Capture the cell that displays the provided text and extract its [x, y] central coordinate. 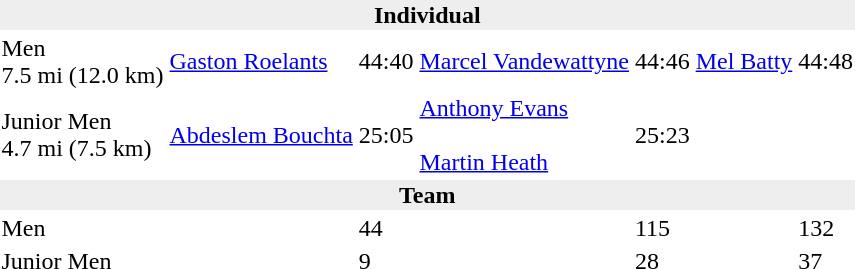
Men7.5 mi (12.0 km) [82, 62]
Gaston Roelants [261, 62]
Abdeslem Bouchta [261, 135]
Individual [427, 15]
25:05 [386, 135]
25:23 [662, 135]
Junior Men4.7 mi (7.5 km) [82, 135]
Marcel Vandewattyne [524, 62]
Men [82, 228]
44 [386, 228]
132 [826, 228]
44:46 [662, 62]
44:48 [826, 62]
Anthony Evans Martin Heath [524, 135]
Mel Batty [744, 62]
Team [427, 195]
115 [662, 228]
44:40 [386, 62]
